From the cell containing the given text, extract its center point as (X, Y) coordinate. 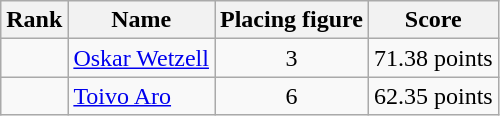
62.35 points (433, 96)
3 (291, 58)
71.38 points (433, 58)
6 (291, 96)
Rank (34, 20)
Name (142, 20)
Score (433, 20)
Oskar Wetzell (142, 58)
Placing figure (291, 20)
Toivo Aro (142, 96)
